Search for the cell housing the specified text and yield its [X, Y] center coordinate. 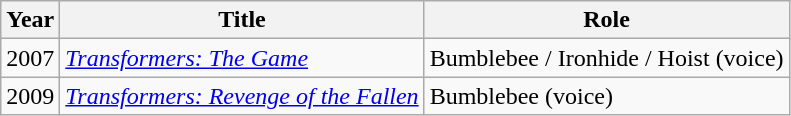
Year [30, 20]
Bumblebee (voice) [606, 96]
2007 [30, 58]
2009 [30, 96]
Bumblebee / Ironhide / Hoist (voice) [606, 58]
Title [242, 20]
Role [606, 20]
Transformers: Revenge of the Fallen [242, 96]
Transformers: The Game [242, 58]
